Scan for the cell matching the given text and deliver its (X, Y) coordinate at center. 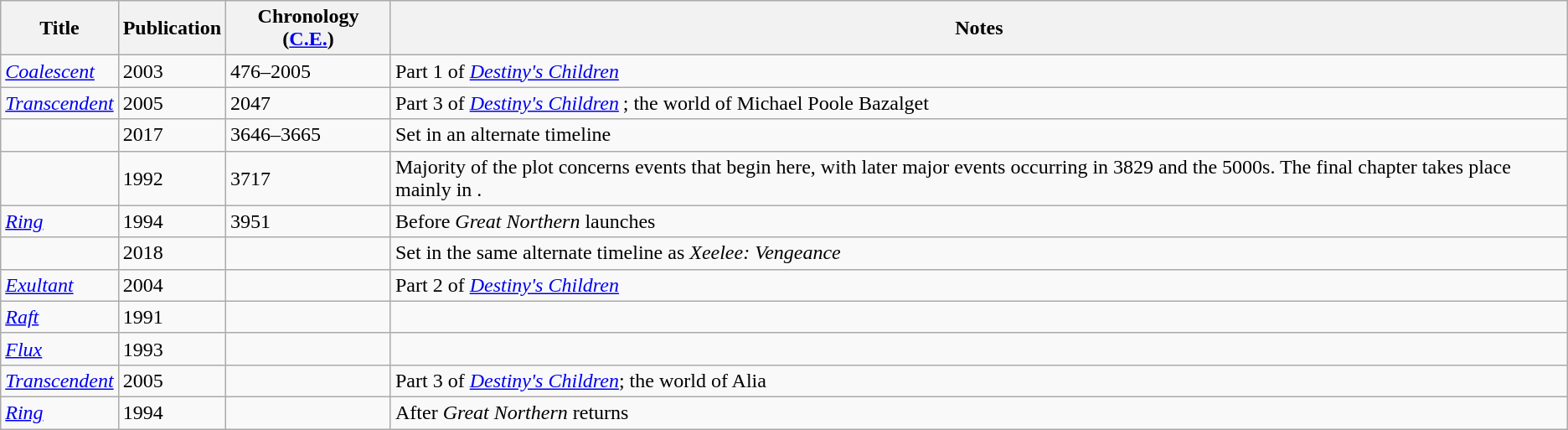
Before Great Northern launches (978, 221)
2047 (308, 103)
1992 (172, 178)
Coalescent (59, 71)
2004 (172, 285)
Set in an alternate timeline (978, 135)
Notes (978, 28)
1993 (172, 349)
Part 1 of Destiny's Children (978, 71)
Flux (59, 349)
3717 (308, 178)
Part 2 of Destiny's Children (978, 285)
1991 (172, 317)
3646–3665 (308, 135)
476–2005 (308, 71)
Exultant (59, 285)
2018 (172, 253)
2003 (172, 71)
Title (59, 28)
Part 3 of Destiny's Children ; the world of Michael Poole Bazalget (978, 103)
After Great Northern returns (978, 412)
Set in the same alternate timeline as Xeelee: Vengeance (978, 253)
Publication (172, 28)
Part 3 of Destiny's Children; the world of Alia (978, 381)
3951 (308, 221)
Chronology (C.E.) (308, 28)
Raft (59, 317)
2017 (172, 135)
